Determine the (X, Y) coordinate at the center of the cell enclosing the given text.  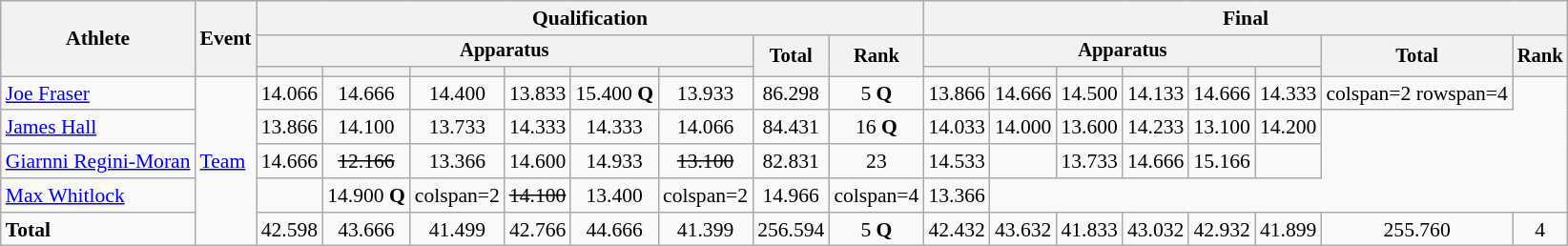
14.033 (956, 128)
82.831 (791, 161)
23 (876, 161)
14.900 Q (366, 195)
84.431 (791, 128)
Joe Fraser (98, 93)
14.200 (1288, 128)
Qualification (590, 18)
Team (226, 161)
14.933 (614, 161)
14.133 (1156, 93)
13.400 (614, 195)
14.600 (538, 161)
Final (1246, 18)
colspan=2 rowspan=4 (1417, 93)
15.166 (1221, 161)
14.233 (1156, 128)
12.166 (366, 161)
13.933 (706, 93)
14.000 (1022, 128)
15.400 Q (614, 93)
James Hall (98, 128)
Athlete (98, 38)
5 Q (876, 93)
Giarnni Regini-Moran (98, 161)
Event (226, 38)
14.533 (956, 161)
colspan=4 (876, 195)
Max Whitlock (98, 195)
14.966 (791, 195)
14.500 (1089, 93)
86.298 (791, 93)
14.400 (458, 93)
13.833 (538, 93)
16 Q (876, 128)
13.600 (1089, 128)
